Provide the (X, Y) coordinate of the cell's center where the given text is located.  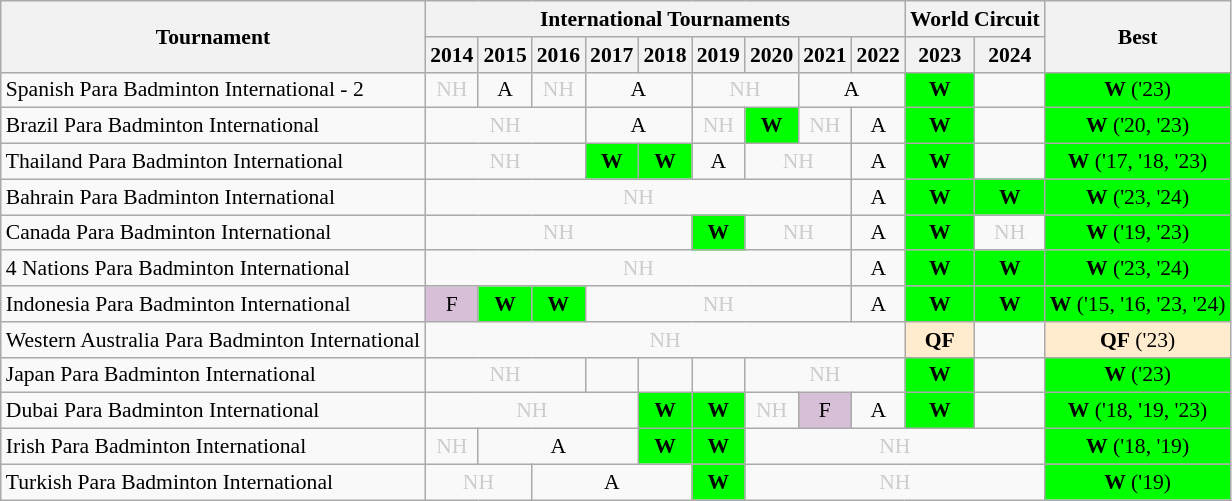
Thailand Para Badminton International (213, 162)
W ('20, '23) (1138, 126)
2017 (612, 55)
Indonesia Para Badminton International (213, 304)
Best (1138, 36)
2020 (772, 55)
QF ('23) (1138, 340)
Turkish Para Badminton International (213, 482)
2015 (504, 55)
International Tournaments (665, 19)
4 Nations Para Badminton International (213, 269)
2022 (878, 55)
Japan Para Badminton International (213, 375)
2019 (718, 55)
QF (940, 340)
Western Australia Para Badminton International (213, 340)
2023 (940, 55)
W ('18, '19, '23) (1138, 411)
W ('19, '23) (1138, 233)
Canada Para Badminton International (213, 233)
2014 (452, 55)
World Circuit (975, 19)
2021 (824, 55)
Irish Para Badminton International (213, 447)
Brazil Para Badminton International (213, 126)
W ('18, '19) (1138, 447)
2016 (558, 55)
W ('17, '18, '23) (1138, 162)
2024 (1010, 55)
Spanish Para Badminton International - 2 (213, 90)
2018 (664, 55)
Tournament (213, 36)
W ('19) (1138, 482)
Bahrain Para Badminton International (213, 197)
Dubai Para Badminton International (213, 411)
W ('15, '16, '23, '24) (1138, 304)
